Search for the cell housing the specified text and yield its (x, y) center coordinate. 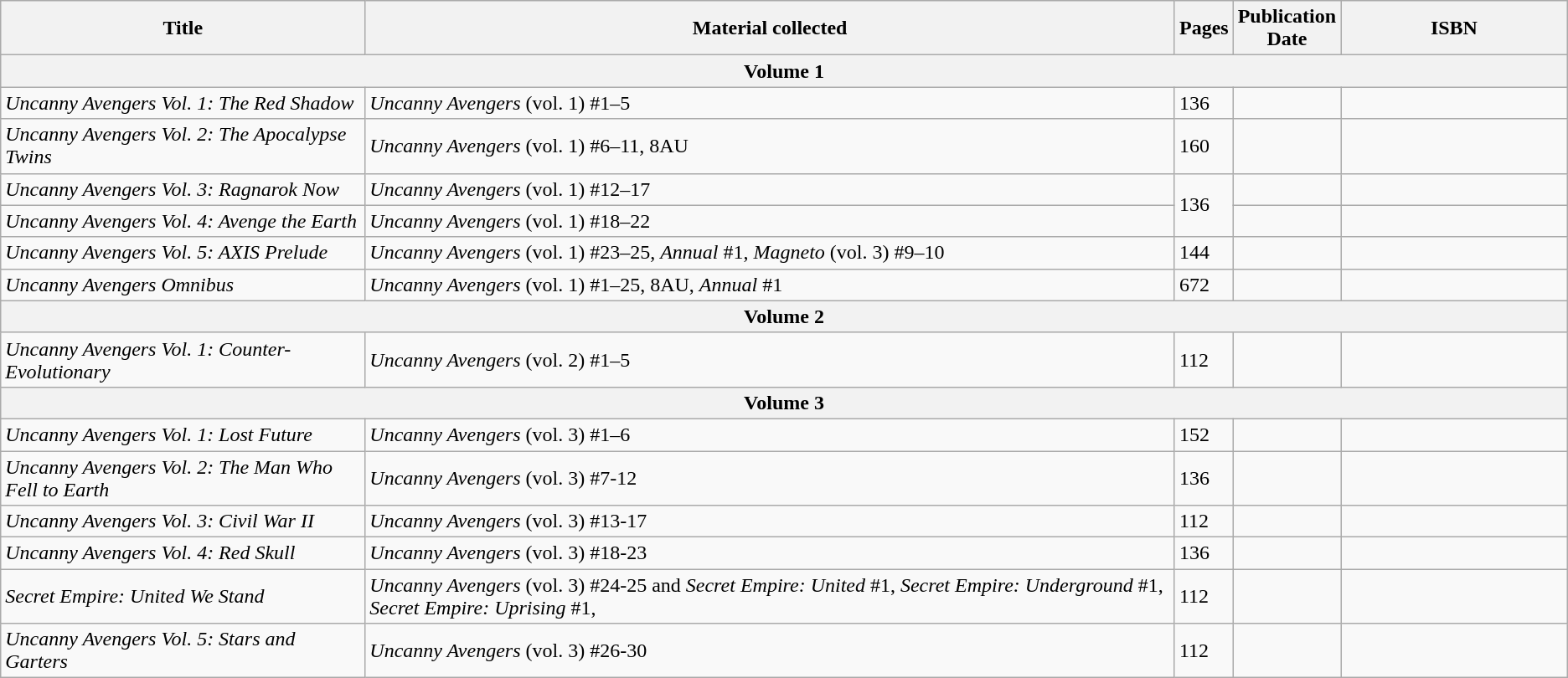
Pages (1204, 28)
Uncanny Avengers Vol. 2: The Man Who Fell to Earth (183, 477)
672 (1204, 285)
Uncanny Avengers (vol. 2) #1–5 (771, 360)
Uncanny Avengers (vol. 1) #23–25, Annual #1, Magneto (vol. 3) #9–10 (771, 253)
Uncanny Avengers Vol. 5: AXIS Prelude (183, 253)
Secret Empire: United We Stand (183, 596)
152 (1204, 434)
Publication Date (1287, 28)
Uncanny Avengers (vol. 1) #1–5 (771, 103)
Uncanny Avengers (vol. 1) #6–11, 8AU (771, 146)
Uncanny Avengers (vol. 1) #18–22 (771, 221)
Volume 1 (784, 71)
Uncanny Avengers Vol. 4: Avenge the Earth (183, 221)
ISBN (1454, 28)
Uncanny Avengers (vol. 3) #18-23 (771, 553)
Uncanny Avengers Omnibus (183, 285)
Uncanny Avengers Vol. 1: Lost Future (183, 434)
Uncanny Avengers (vol. 3) #7-12 (771, 477)
Uncanny Avengers Vol. 5: Stars and Garters (183, 651)
Volume 3 (784, 403)
Volume 2 (784, 316)
Uncanny Avengers (vol. 3) #26-30 (771, 651)
Uncanny Avengers (vol. 3) #13-17 (771, 521)
Uncanny Avengers Vol. 3: Civil War II (183, 521)
Uncanny Avengers Vol. 4: Red Skull (183, 553)
Uncanny Avengers (vol. 3) #24-25 and Secret Empire: United #1, Secret Empire: Underground #1, Secret Empire: Uprising #1, (771, 596)
Title (183, 28)
Uncanny Avengers (vol. 1) #1–25, 8AU, Annual #1 (771, 285)
Uncanny Avengers Vol. 3: Ragnarok Now (183, 189)
Uncanny Avengers (vol. 1) #12–17 (771, 189)
144 (1204, 253)
Uncanny Avengers Vol. 1: Counter-Evolutionary (183, 360)
Uncanny Avengers Vol. 1: The Red Shadow (183, 103)
Uncanny Avengers Vol. 2: The Apocalypse Twins (183, 146)
160 (1204, 146)
Uncanny Avengers (vol. 3) #1–6 (771, 434)
Material collected (771, 28)
